Search for the cell housing the specified text and yield its [x, y] center coordinate. 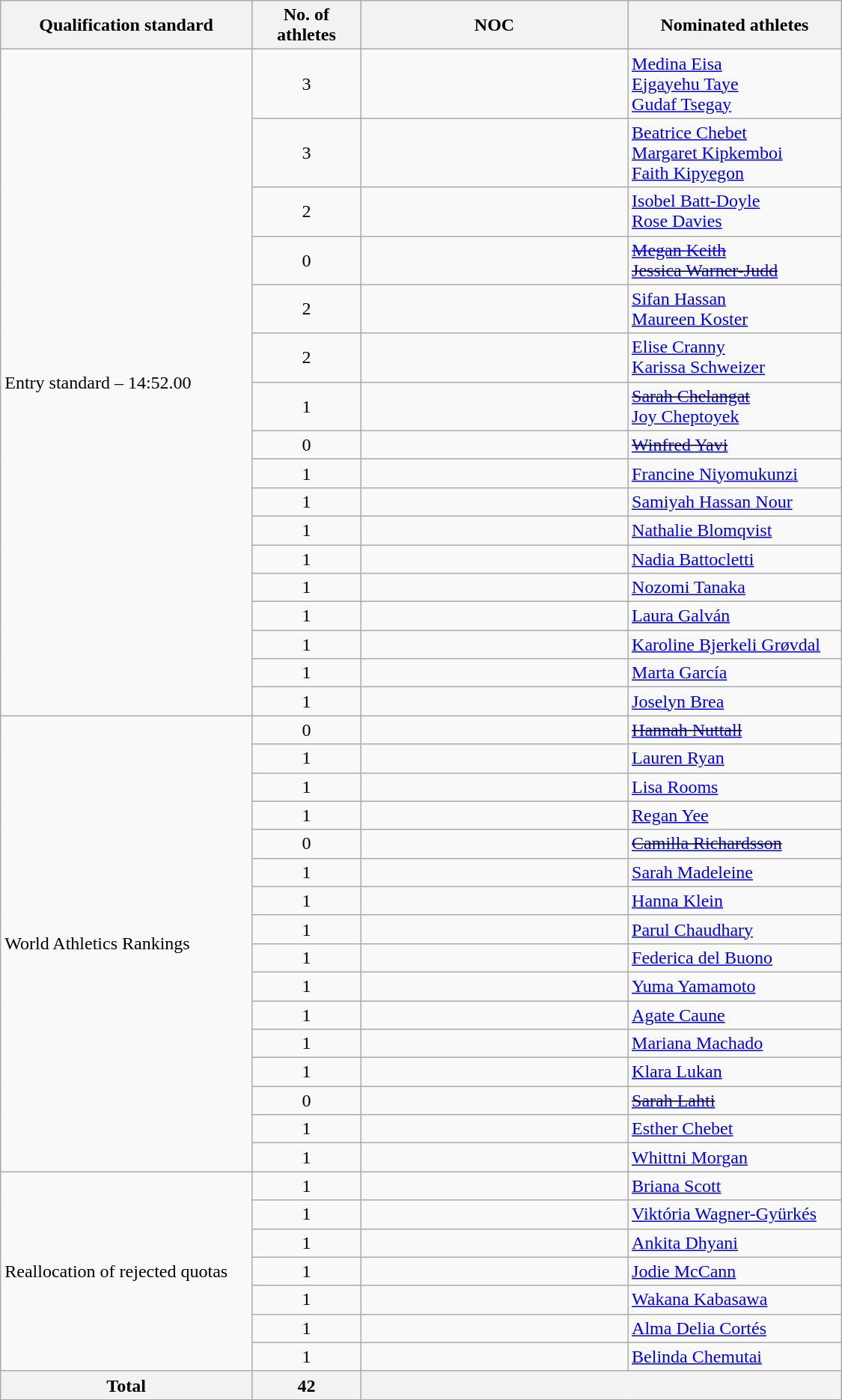
Winfred Yavi [735, 445]
Ankita Dhyani [735, 1243]
Federica del Buono [735, 958]
Sarah Lahti [735, 1101]
World Athletics Rankings [126, 943]
Hannah Nuttall [735, 730]
No. of athletes [306, 25]
Mariana Machado [735, 1044]
Alma Delia Cortés [735, 1328]
Esther Chebet [735, 1129]
Lisa Rooms [735, 787]
Nadia Battocletti [735, 559]
Camilla Richardsson [735, 844]
NOC [494, 25]
Lauren Ryan [735, 758]
Regan Yee [735, 815]
Qualification standard [126, 25]
42 [306, 1385]
Laura Galván [735, 616]
Karoline Bjerkeli Grøvdal [735, 645]
Isobel Batt-DoyleRose Davies [735, 211]
Viktória Wagner-Gyürkés [735, 1214]
Medina EisaEjgayehu TayeGudaf Tsegay [735, 84]
Nathalie Blomqvist [735, 530]
Joselyn Brea [735, 701]
Megan KeithJessica Warner-Judd [735, 261]
Whittni Morgan [735, 1157]
Sarah Madeleine [735, 872]
Samiyah Hassan Nour [735, 502]
Briana Scott [735, 1186]
Marta García [735, 673]
Parul Chaudhary [735, 929]
Francine Niyomukunzi [735, 473]
Elise CrannyKarissa Schweizer [735, 358]
Beatrice ChebetMargaret KipkemboiFaith Kipyegon [735, 153]
Sifan HassanMaureen Koster [735, 308]
Wakana Kabasawa [735, 1300]
Hanna Klein [735, 901]
Entry standard – 14:52.00 [126, 383]
Sarah ChelangatJoy Cheptoyek [735, 406]
Agate Caune [735, 1014]
Jodie McCann [735, 1271]
Total [126, 1385]
Nominated athletes [735, 25]
Yuma Yamamoto [735, 986]
Reallocation of rejected quotas [126, 1271]
Belinda Chemutai [735, 1357]
Klara Lukan [735, 1072]
Nozomi Tanaka [735, 588]
